Find where the given text appears and provide that cell's center as (X, Y) coordinate. 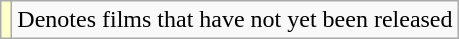
Denotes films that have not yet been released (235, 20)
